Extract the (X, Y) coordinate from the center of the cell holding the provided text.  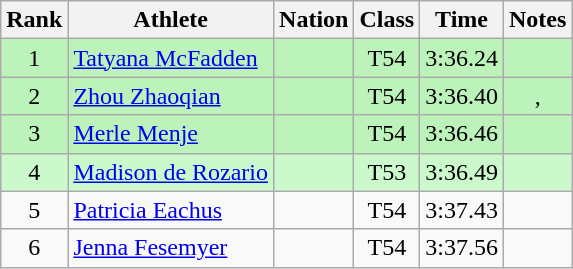
3:36.49 (462, 172)
6 (34, 248)
Madison de Rozario (171, 172)
3 (34, 134)
Class (387, 20)
Rank (34, 20)
2 (34, 96)
3:36.46 (462, 134)
4 (34, 172)
Zhou Zhaoqian (171, 96)
Patricia Eachus (171, 210)
Tatyana McFadden (171, 58)
3:37.56 (462, 248)
Nation (314, 20)
Jenna Fesemyer (171, 248)
Time (462, 20)
5 (34, 210)
Notes (537, 20)
Athlete (171, 20)
3:36.24 (462, 58)
Merle Menje (171, 134)
T53 (387, 172)
1 (34, 58)
3:36.40 (462, 96)
, (537, 96)
3:37.43 (462, 210)
